Capture the cell that displays the provided text and extract its [X, Y] central coordinate. 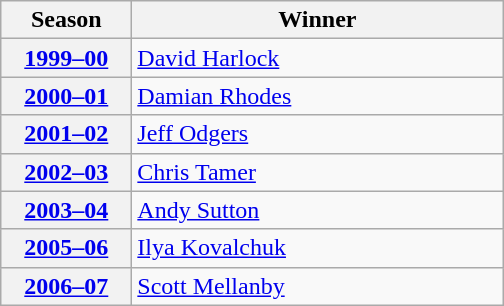
2001–02 [66, 134]
2003–04 [66, 210]
Scott Mellanby [318, 286]
Winner [318, 20]
2005–06 [66, 248]
Season [66, 20]
David Harlock [318, 58]
Jeff Odgers [318, 134]
1999–00 [66, 58]
2000–01 [66, 96]
Damian Rhodes [318, 96]
Andy Sutton [318, 210]
Chris Tamer [318, 172]
2002–03 [66, 172]
2006–07 [66, 286]
Ilya Kovalchuk [318, 248]
